Provide the (X, Y) coordinate of the cell's center where the given text is located.  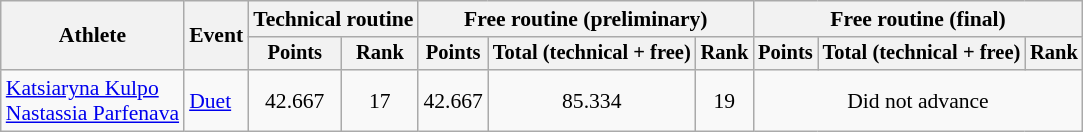
17 (380, 100)
85.334 (592, 100)
19 (725, 100)
Free routine (final) (918, 19)
Free routine (preliminary) (586, 19)
Athlete (92, 36)
Technical routine (333, 19)
Katsiaryna KulpoNastassia Parfenava (92, 100)
Did not advance (918, 100)
Duet (216, 100)
Event (216, 36)
